Determine the (X, Y) coordinate at the center of the cell enclosing the given text.  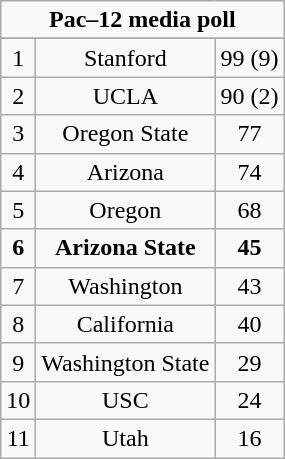
45 (250, 248)
1 (18, 58)
29 (250, 362)
Utah (126, 438)
68 (250, 210)
16 (250, 438)
90 (2) (250, 96)
USC (126, 400)
2 (18, 96)
Arizona State (126, 248)
8 (18, 324)
10 (18, 400)
24 (250, 400)
Arizona (126, 172)
74 (250, 172)
6 (18, 248)
77 (250, 134)
Stanford (126, 58)
4 (18, 172)
9 (18, 362)
Oregon (126, 210)
Pac–12 media poll (142, 20)
Washington State (126, 362)
California (126, 324)
UCLA (126, 96)
11 (18, 438)
Washington (126, 286)
99 (9) (250, 58)
5 (18, 210)
Oregon State (126, 134)
3 (18, 134)
40 (250, 324)
43 (250, 286)
7 (18, 286)
